Pinpoint the cell where the given text exists, returning its (x, y) midpoint coordinate. 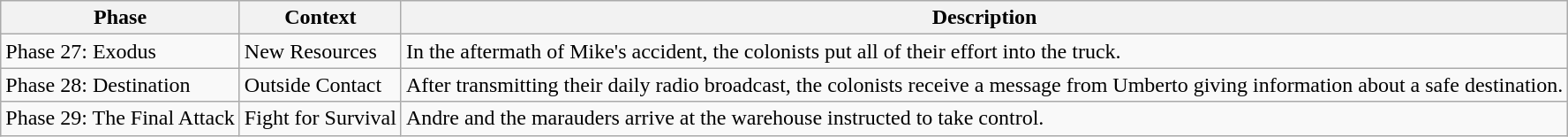
Fight for Survival (320, 118)
Context (320, 18)
In the aftermath of Mike's accident, the colonists put all of their effort into the truck. (984, 51)
Andre and the marauders arrive at the warehouse instructed to take control. (984, 118)
New Resources (320, 51)
Phase 27: Exodus (120, 51)
Phase (120, 18)
Description (984, 18)
Phase 29: The Final Attack (120, 118)
After transmitting their daily radio broadcast, the colonists receive a message from Umberto giving information about a safe destination. (984, 85)
Phase 28: Destination (120, 85)
Outside Contact (320, 85)
